Extract the [x, y] coordinate from the center of the cell holding the provided text.  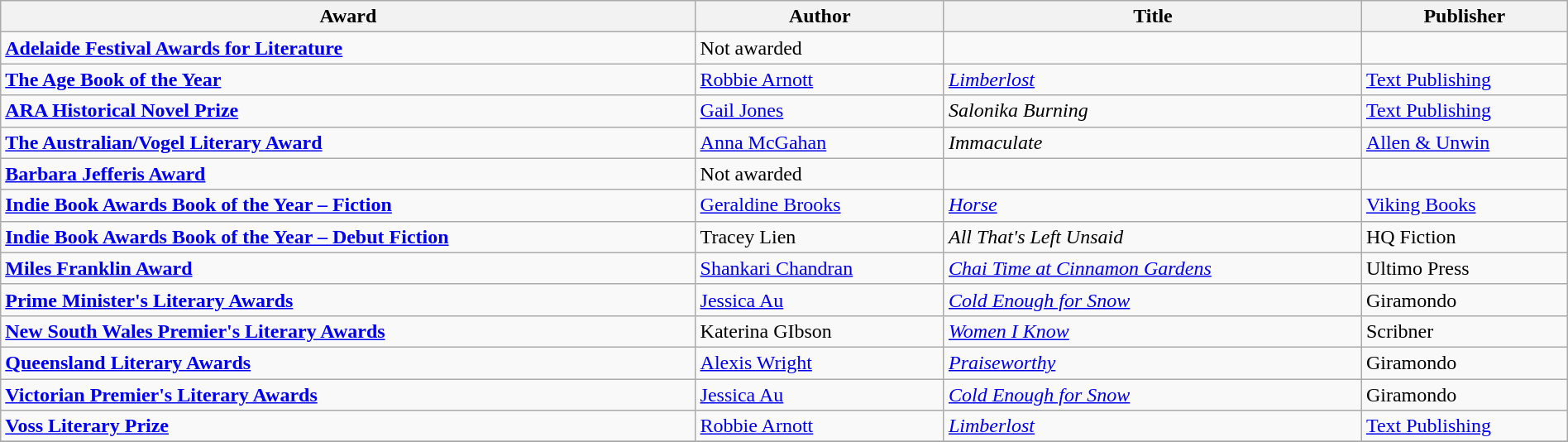
Miles Franklin Award [348, 268]
Voss Literary Prize [348, 426]
Victorian Premier's Literary Awards [348, 395]
Indie Book Awards Book of the Year – Fiction [348, 205]
Chai Time at Cinnamon Gardens [1153, 268]
Viking Books [1464, 205]
Scribner [1464, 331]
Women I Know [1153, 331]
The Australian/Vogel Literary Award [348, 142]
ARA Historical Novel Prize [348, 111]
Author [820, 17]
Tracey Lien [820, 237]
New South Wales Premier's Literary Awards [348, 331]
Queensland Literary Awards [348, 363]
Title [1153, 17]
Horse [1153, 205]
Award [348, 17]
The Age Book of the Year [348, 79]
Indie Book Awards Book of the Year – Debut Fiction [348, 237]
Praiseworthy [1153, 363]
Katerina GIbson [820, 331]
Barbara Jefferis Award [348, 174]
Anna McGahan [820, 142]
Ultimo Press [1464, 268]
Shankari Chandran [820, 268]
Salonika Burning [1153, 111]
Immaculate [1153, 142]
Adelaide Festival Awards for Literature [348, 48]
Gail Jones [820, 111]
Alexis Wright [820, 363]
HQ Fiction [1464, 237]
Allen & Unwin [1464, 142]
Prime Minister's Literary Awards [348, 300]
Geraldine Brooks [820, 205]
All That's Left Unsaid [1153, 237]
Publisher [1464, 17]
